Extract the [x, y] coordinate from the center of the cell holding the provided text.  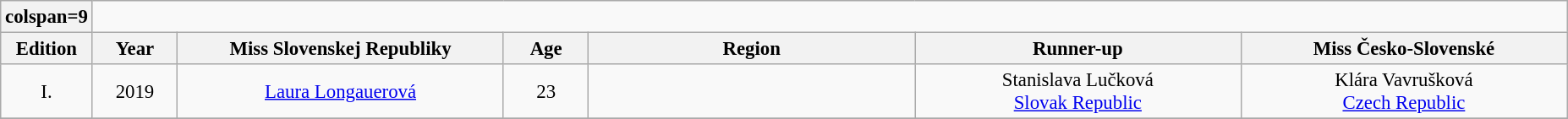
23 [546, 91]
Stanislava LučkováSlovak Republic [1078, 91]
Miss Česko-Slovenské [1404, 49]
Year [135, 49]
Edition [47, 49]
2019 [135, 91]
colspan=9 [47, 17]
Miss Slovenskej Republiky [341, 49]
Runner-up [1078, 49]
Region [752, 49]
Klára VavruškováCzech Republic [1404, 91]
Laura Longauerová [341, 91]
Age [546, 49]
I. [47, 91]
